Scan for the cell matching the given text and deliver its [X, Y] coordinate at center. 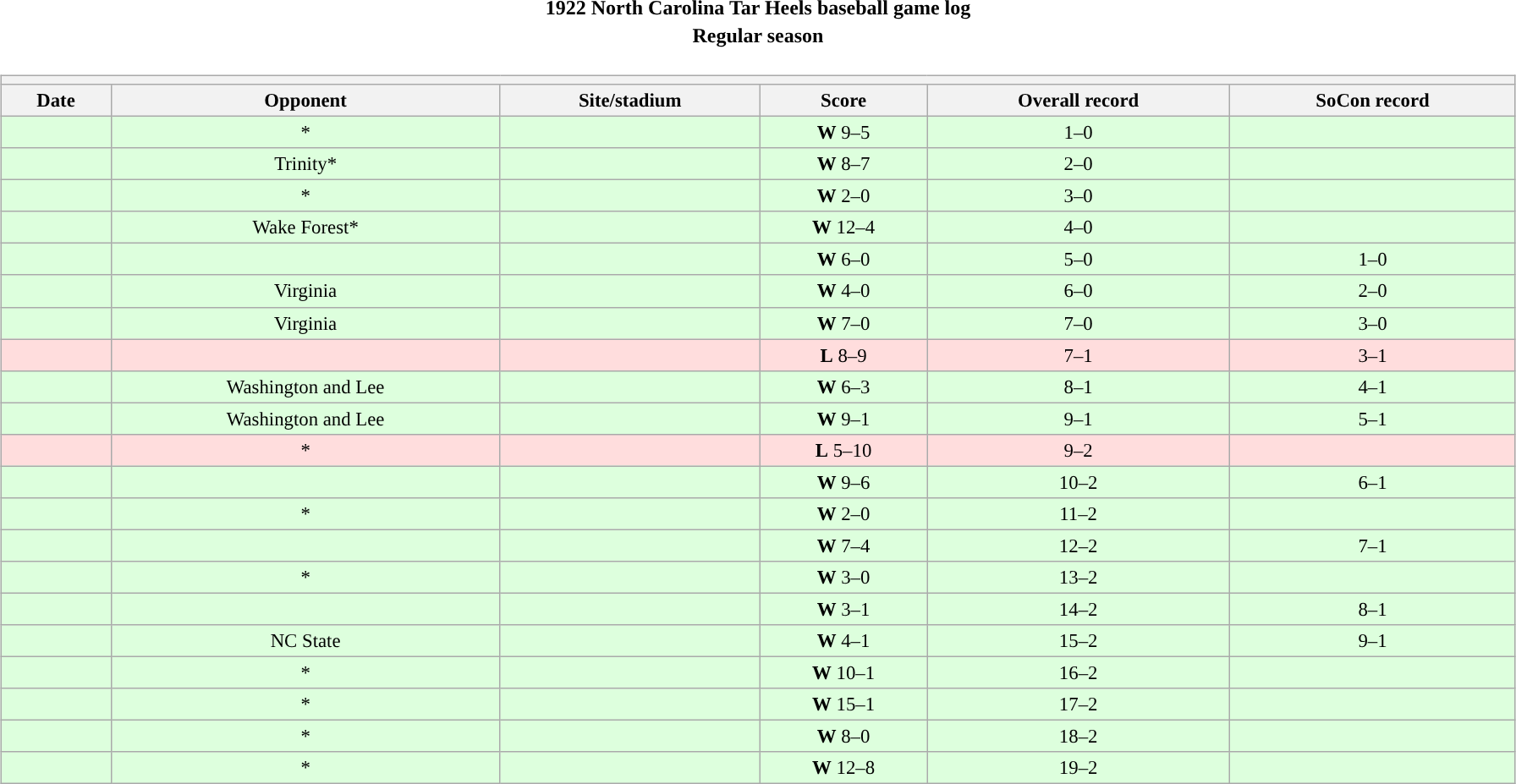
5–1 [1373, 419]
10–2 [1079, 482]
W 15–1 [844, 705]
W 9–6 [844, 482]
W 8–0 [844, 737]
W 4–1 [844, 641]
Site/stadium [630, 101]
W 6–3 [844, 387]
W 9–5 [844, 132]
W 3–1 [844, 609]
19–2 [1079, 768]
W 7–0 [844, 323]
L 8–9 [844, 355]
Overall record [1079, 101]
Date [56, 101]
18–2 [1079, 737]
17–2 [1079, 705]
Trinity* [305, 164]
7–0 [1079, 323]
W 6–0 [844, 260]
11–2 [1079, 514]
16–2 [1079, 673]
Score [844, 101]
Wake Forest* [305, 228]
W 10–1 [844, 673]
4–1 [1373, 387]
W 3–0 [844, 578]
L 5–10 [844, 450]
9–2 [1079, 450]
W 7–4 [844, 546]
6–0 [1079, 291]
W 8–7 [844, 164]
3–1 [1373, 355]
5–0 [1079, 260]
W 4–0 [844, 291]
4–0 [1079, 228]
W 12–4 [844, 228]
12–2 [1079, 546]
W 12–8 [844, 768]
Opponent [305, 101]
SoCon record [1373, 101]
6–1 [1373, 482]
NC State [305, 641]
14–2 [1079, 609]
13–2 [1079, 578]
W 9–1 [844, 419]
15–2 [1079, 641]
